Extract the (x, y) coordinate from the center of the cell holding the provided text.  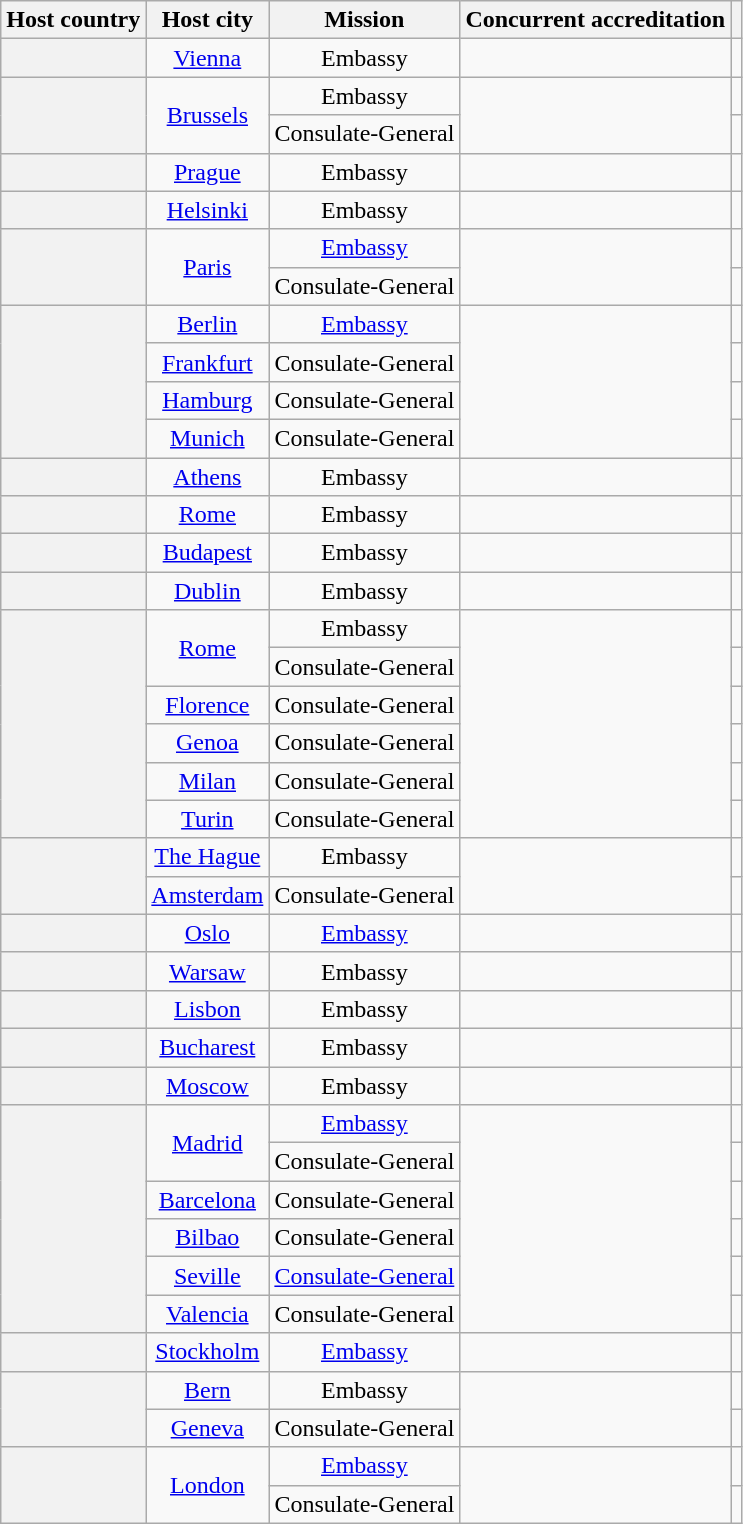
Florence (208, 705)
Paris (208, 267)
Valencia (208, 1314)
Genoa (208, 743)
Milan (208, 781)
Turin (208, 819)
Mission (364, 20)
Madrid (208, 1143)
Concurrent accreditation (596, 20)
Athens (208, 477)
Host country (74, 20)
Brussels (208, 115)
Frankfurt (208, 362)
Berlin (208, 324)
Warsaw (208, 971)
Host city (208, 20)
Stockholm (208, 1352)
Moscow (208, 1085)
Hamburg (208, 400)
Prague (208, 172)
The Hague (208, 857)
Lisbon (208, 1009)
Bucharest (208, 1047)
Geneva (208, 1428)
Munich (208, 438)
Dublin (208, 591)
Amsterdam (208, 895)
Vienna (208, 58)
Oslo (208, 933)
Bern (208, 1390)
Budapest (208, 553)
Helsinki (208, 210)
Barcelona (208, 1200)
Bilbao (208, 1238)
London (208, 1485)
Seville (208, 1276)
